Capture the cell that displays the provided text and extract its [X, Y] central coordinate. 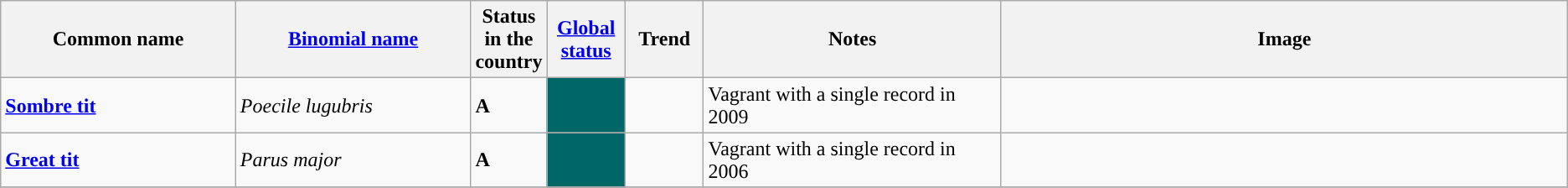
Great tit [119, 159]
Sombre tit [119, 106]
Parus major [353, 159]
Status in the country [509, 39]
Vagrant with a single record in 2009 [853, 106]
Global status [586, 39]
Binomial name [353, 39]
Poecile lugubris [353, 106]
Notes [853, 39]
Trend [664, 39]
Vagrant with a single record in 2006 [853, 159]
Common name [119, 39]
Image [1284, 39]
